Output the [x, y] coordinate of the center of the cell containing the given text.  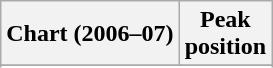
Peakposition [225, 34]
Chart (2006–07) [90, 34]
